Provide the [x, y] coordinate of the cell's center where the given text is located.  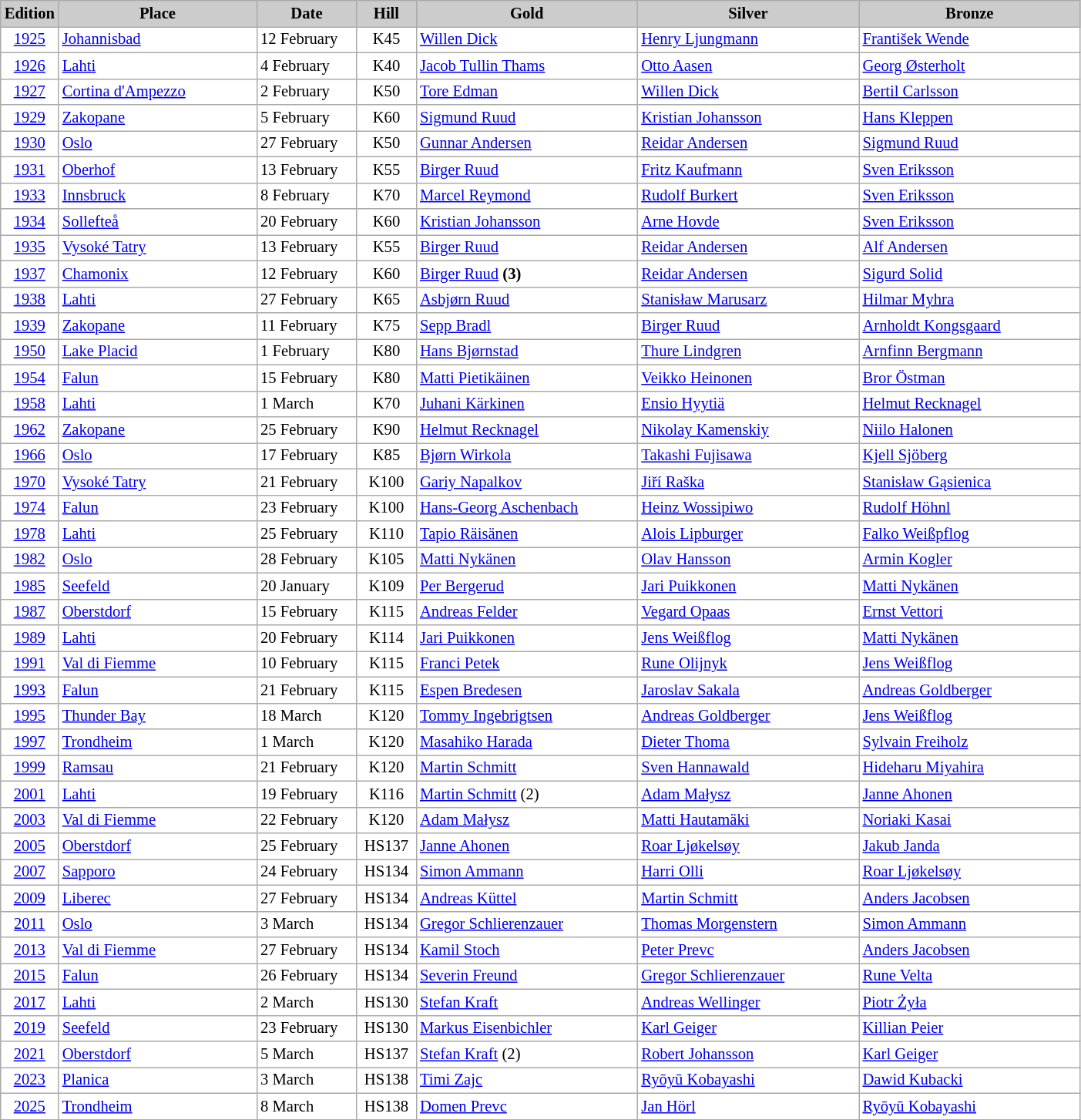
2025 [29, 1106]
1970 [29, 482]
Place [157, 13]
1939 [29, 326]
Silver [747, 13]
2003 [29, 820]
Olav Hansson [747, 560]
Jakub Janda [969, 846]
1934 [29, 221]
1931 [29, 170]
Sollefteå [157, 221]
Dieter Thoma [747, 742]
Birger Ruud (3) [527, 274]
Domen Prevc [527, 1106]
Kamil Stoch [527, 950]
Fritz Kaufmann [747, 170]
11 February [307, 326]
19 February [307, 794]
Rudolf Höhnl [969, 508]
1950 [29, 351]
Andreas Felder [527, 612]
Espen Bredesen [527, 690]
Sven Hannawald [747, 768]
Piotr Żyła [969, 1002]
1985 [29, 586]
Takashi Fujisawa [747, 456]
Ernst Vettori [969, 612]
Bjørn Wirkola [527, 456]
František Wende [969, 39]
1982 [29, 560]
1962 [29, 429]
Heinz Wossipiwo [747, 508]
Stefan Kraft (2) [527, 1054]
Ensio Hyytiä [747, 404]
Bronze [969, 13]
2001 [29, 794]
Veikko Heinonen [747, 378]
Date [307, 13]
1933 [29, 196]
Gold [527, 13]
Gariy Napalkov [527, 482]
Per Bergerud [527, 586]
Jiří Raška [747, 482]
Hans-Georg Aschenbach [527, 508]
4 February [307, 66]
Markus Eisenbichler [527, 1028]
Ramsau [157, 768]
Tommy Ingebrigtsen [527, 716]
Timi Zajc [527, 1080]
1993 [29, 690]
Chamonix [157, 274]
24 February [307, 872]
Planica [157, 1080]
Marcel Reymond [527, 196]
2019 [29, 1028]
1925 [29, 39]
Sigurd Solid [969, 274]
22 February [307, 820]
1997 [29, 742]
Hilmar Myhra [969, 300]
Peter Prevc [747, 950]
Tore Edman [527, 92]
Lake Placid [157, 351]
1987 [29, 612]
1929 [29, 118]
20 January [307, 586]
Rune Velta [969, 976]
Stefan Kraft [527, 1002]
2 February [307, 92]
2011 [29, 924]
18 March [307, 716]
Niilo Halonen [969, 429]
Asbjørn Ruud [527, 300]
2 March [307, 1002]
Arne Hovde [747, 221]
Matti Pietikäinen [527, 378]
2015 [29, 976]
K116 [387, 794]
Oberhof [157, 170]
Thunder Bay [157, 716]
Hans Kleppen [969, 118]
1974 [29, 508]
Franci Petek [527, 664]
Matti Hautamäki [747, 820]
Armin Kogler [969, 560]
Gunnar Andersen [527, 143]
Cortina d'Ampezzo [157, 92]
2009 [29, 898]
Jan Hörl [747, 1106]
Rune Olijnyk [747, 664]
Killian Peier [969, 1028]
Rudolf Burkert [747, 196]
Johannisbad [157, 39]
1989 [29, 637]
1937 [29, 274]
Liberec [157, 898]
Bertil Carlsson [969, 92]
8 March [307, 1106]
Georg Østerholt [969, 66]
Hideharu Miyahira [969, 768]
Arnholdt Kongsgaard [969, 326]
1999 [29, 768]
Kjell Sjöberg [969, 456]
Juhani Kärkinen [527, 404]
1926 [29, 66]
Jacob Tullin Thams [527, 66]
Noriaki Kasai [969, 820]
8 February [307, 196]
Hill [387, 13]
Tapio Räisänen [527, 534]
5 February [307, 118]
Jaroslav Sakala [747, 690]
K85 [387, 456]
17 February [307, 456]
Dawid Kubacki [969, 1080]
2013 [29, 950]
5 March [307, 1054]
1966 [29, 456]
1935 [29, 247]
Sylvain Freiholz [969, 742]
K105 [387, 560]
Thomas Morgenstern [747, 924]
1958 [29, 404]
Stanisław Marusarz [747, 300]
Thure Lindgren [747, 351]
Stanisław Gąsienica [969, 482]
K109 [387, 586]
Edition [29, 13]
Andreas Wellinger [747, 1002]
K75 [387, 326]
1954 [29, 378]
26 February [307, 976]
Henry Ljungmann [747, 39]
K90 [387, 429]
Falko Weißpflog [969, 534]
Harri Olli [747, 872]
Martin Schmitt (2) [527, 794]
Arnfinn Bergmann [969, 351]
Sapporo [157, 872]
K45 [387, 39]
Otto Aasen [747, 66]
K110 [387, 534]
1927 [29, 92]
Severin Freund [527, 976]
10 February [307, 664]
2005 [29, 846]
K114 [387, 637]
1938 [29, 300]
2017 [29, 1002]
Andreas Küttel [527, 898]
Alois Lipburger [747, 534]
K65 [387, 300]
1995 [29, 716]
K40 [387, 66]
1 February [307, 351]
Bror Östman [969, 378]
Vegard Opaas [747, 612]
Sepp Bradl [527, 326]
Alf Andersen [969, 247]
1930 [29, 143]
28 February [307, 560]
Robert Johansson [747, 1054]
Masahiko Harada [527, 742]
1978 [29, 534]
Innsbruck [157, 196]
Hans Bjørnstad [527, 351]
2023 [29, 1080]
2021 [29, 1054]
2007 [29, 872]
1991 [29, 664]
Nikolay Kamenskiy [747, 429]
